Return [X, Y] of the center of cell containing provided text 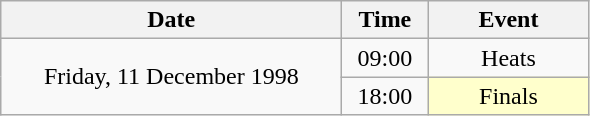
Time [385, 20]
Friday, 11 December 1998 [172, 77]
Finals [508, 96]
18:00 [385, 96]
Date [172, 20]
Event [508, 20]
09:00 [385, 58]
Heats [508, 58]
